Return the (x, y) coordinate for the center point of the cell that contains the specified text.  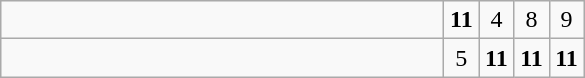
4 (496, 20)
9 (566, 20)
8 (532, 20)
5 (462, 58)
